Output the (x, y) coordinate of the center of the cell containing the given text.  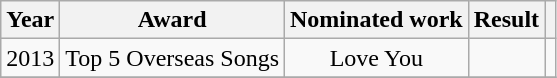
Love You (377, 58)
2013 (30, 58)
Nominated work (377, 20)
Award (172, 20)
Year (30, 20)
Result (506, 20)
Top 5 Overseas Songs (172, 58)
